Extract the [x, y] coordinate from the center of the cell holding the provided text.  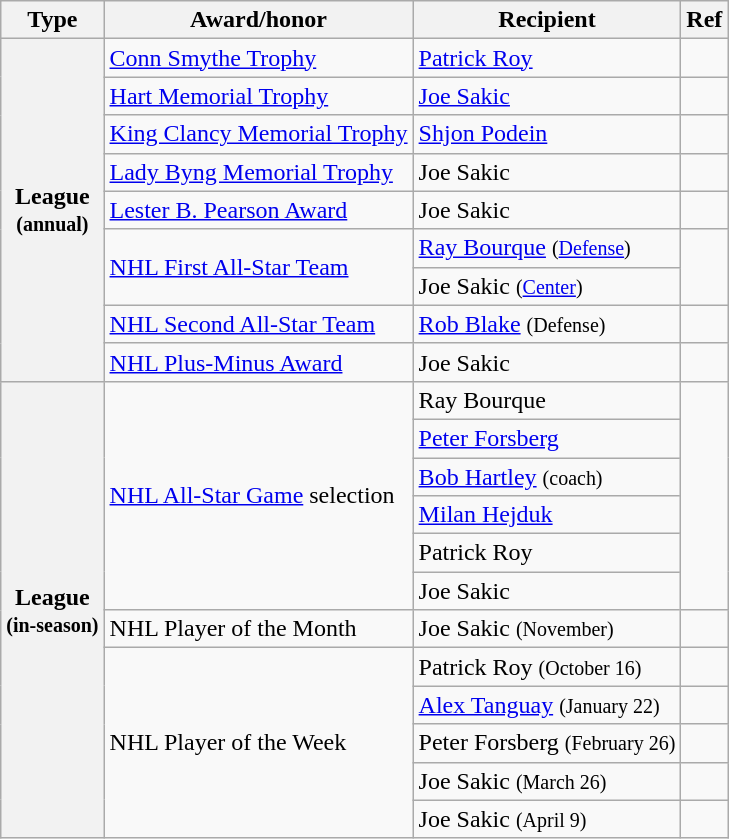
League(annual) [52, 210]
NHL Player of the Week [258, 743]
Joe Sakic (April 9) [547, 819]
Alex Tanguay (January 22) [547, 705]
NHL Plus-Minus Award [258, 362]
Joe Sakic (November) [547, 629]
Peter Forsberg (February 26) [547, 743]
Peter Forsberg [547, 438]
Bob Hartley (coach) [547, 477]
Ref [704, 20]
Lester B. Pearson Award [258, 210]
Rob Blake (Defense) [547, 324]
Ray Bourque [547, 400]
Ray Bourque (Defense) [547, 248]
NHL First All-Star Team [258, 267]
Joe Sakic (March 26) [547, 781]
Type [52, 20]
NHL All-Star Game selection [258, 495]
Joe Sakic (Center) [547, 286]
League(in-season) [52, 610]
Conn Smythe Trophy [258, 58]
NHL Player of the Month [258, 629]
Patrick Roy (October 16) [547, 667]
Shjon Podein [547, 134]
Award/honor [258, 20]
Lady Byng Memorial Trophy [258, 172]
NHL Second All-Star Team [258, 324]
Recipient [547, 20]
King Clancy Memorial Trophy [258, 134]
Milan Hejduk [547, 515]
Hart Memorial Trophy [258, 96]
